Return [x, y] of the center of cell containing provided text 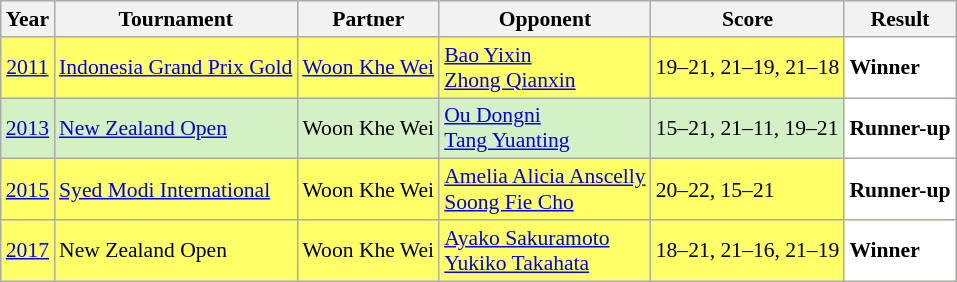
2017 [28, 250]
Score [748, 19]
Ayako Sakuramoto Yukiko Takahata [545, 250]
19–21, 21–19, 21–18 [748, 68]
2011 [28, 68]
Amelia Alicia Anscelly Soong Fie Cho [545, 190]
Result [900, 19]
18–21, 21–16, 21–19 [748, 250]
Ou Dongni Tang Yuanting [545, 128]
Year [28, 19]
Syed Modi International [176, 190]
2013 [28, 128]
2015 [28, 190]
Opponent [545, 19]
Bao Yixin Zhong Qianxin [545, 68]
20–22, 15–21 [748, 190]
15–21, 21–11, 19–21 [748, 128]
Tournament [176, 19]
Partner [368, 19]
Indonesia Grand Prix Gold [176, 68]
